Identify which cell holds the provided text, then report its (X, Y) central coordinate. 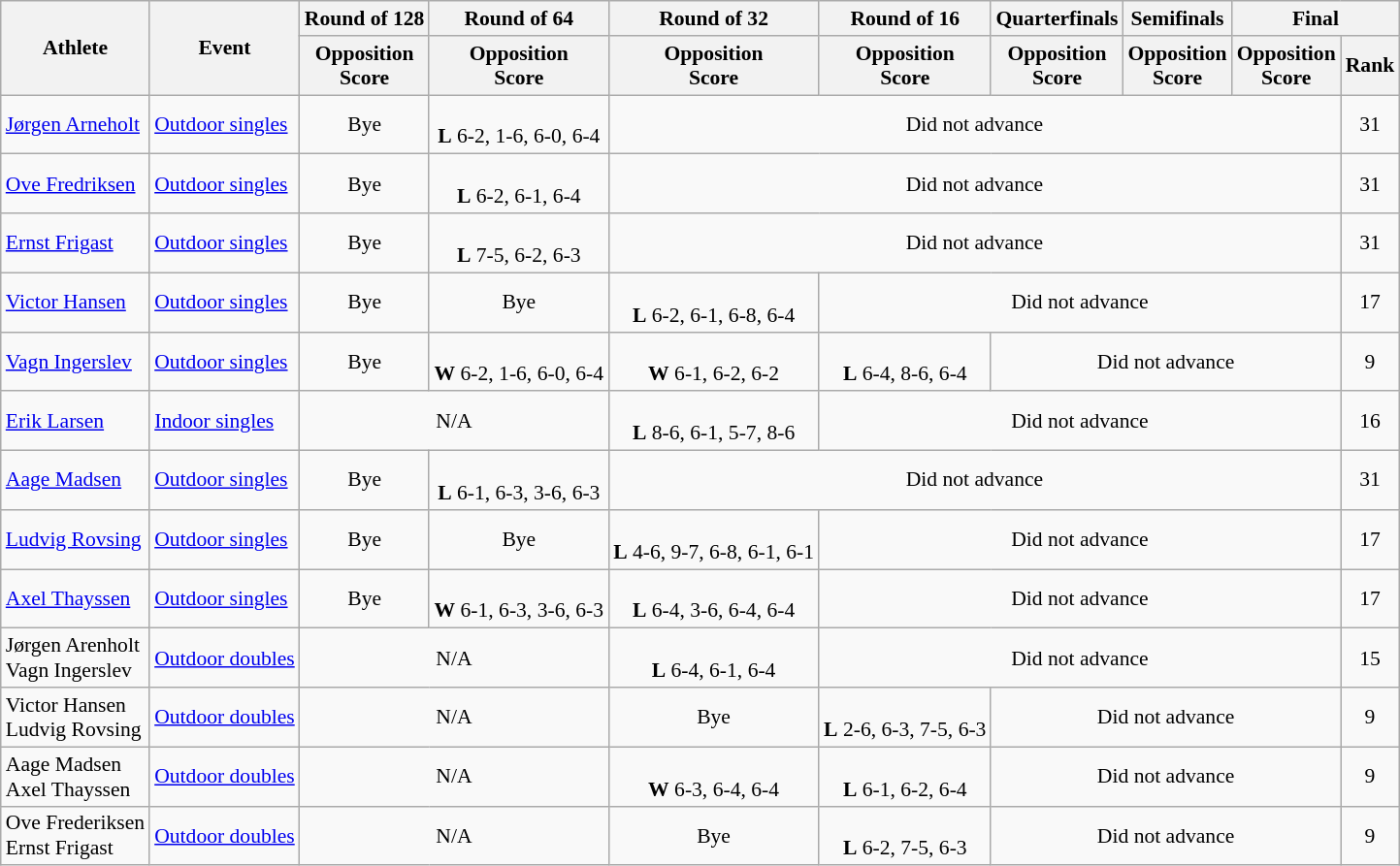
15 (1370, 658)
Quarterfinals (1057, 18)
L 2-6, 6-3, 7-5, 6-3 (904, 718)
Round of 128 (365, 18)
L 4-6, 9-7, 6-8, 6-1, 6-1 (714, 539)
Erik Larsen (76, 421)
L 6-4, 3-6, 6-4, 6-4 (714, 599)
Indoor singles (225, 421)
L 8-6, 6-1, 5-7, 8-6 (714, 421)
L 6-1, 6-3, 3-6, 6-3 (518, 481)
W 6-1, 6-3, 3-6, 6-3 (518, 599)
L 6-2, 1-6, 6-0, 6-4 (518, 124)
L 6-4, 6-1, 6-4 (714, 658)
Ove Fredriksen (76, 184)
Victor Hansen Ludvig Rovsing (76, 718)
Rank (1370, 66)
W 6-1, 6-2, 6-2 (714, 361)
Ludvig Rovsing (76, 539)
Round of 32 (714, 18)
L 7-5, 6-2, 6-3 (518, 242)
Jørgen Arneholt (76, 124)
Victor Hansen (76, 303)
16 (1370, 421)
Event (225, 48)
Ove Frederiksen Ernst Frigast (76, 836)
Jørgen Arenholt Vagn Ingerslev (76, 658)
L 6-1, 6-2, 6-4 (904, 776)
Athlete (76, 48)
W 6-2, 1-6, 6-0, 6-4 (518, 361)
L 6-2, 6-1, 6-8, 6-4 (714, 303)
Final (1316, 18)
Round of 16 (904, 18)
W 6-3, 6-4, 6-4 (714, 776)
Axel Thayssen (76, 599)
L 6-4, 8-6, 6-4 (904, 361)
Semifinals (1178, 18)
Aage Madsen (76, 481)
L 6-2, 6-1, 6-4 (518, 184)
Round of 64 (518, 18)
Aage Madsen Axel Thayssen (76, 776)
Vagn Ingerslev (76, 361)
Ernst Frigast (76, 242)
L 6-2, 7-5, 6-3 (904, 836)
